Provide the [X, Y] coordinate of the cell's center where the given text is located.  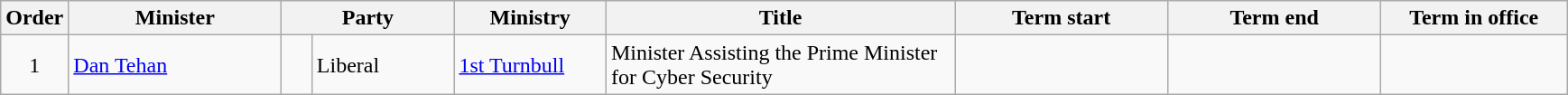
1st Turnbull [531, 65]
Term start [1062, 18]
1 [34, 65]
Term in office [1474, 18]
Ministry [531, 18]
Order [34, 18]
Dan Tehan [175, 65]
Liberal [383, 65]
Minister Assisting the Prime Minister for Cyber Security [780, 65]
Term end [1275, 18]
Minister [175, 18]
Title [780, 18]
Party [368, 18]
